Locate the cell with the specified text and output its [x, y] center coordinate. 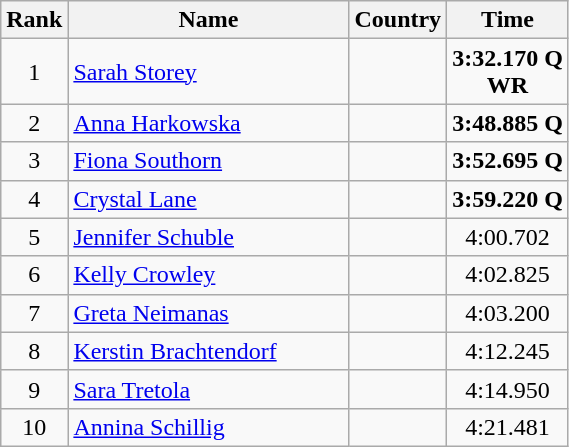
Time [508, 20]
1 [34, 72]
7 [34, 313]
Country [398, 20]
3:59.220 Q [508, 199]
10 [34, 427]
2 [34, 123]
3:52.695 Q [508, 161]
3:32.170 Q WR [508, 72]
Greta Neimanas [208, 313]
4:00.702 [508, 237]
3 [34, 161]
Crystal Lane [208, 199]
Sara Tretola [208, 389]
3:48.885 Q [508, 123]
Fiona Southorn [208, 161]
6 [34, 275]
9 [34, 389]
Name [208, 20]
Rank [34, 20]
Jennifer Schuble [208, 237]
Sarah Storey [208, 72]
4:02.825 [508, 275]
4 [34, 199]
4:12.245 [508, 351]
5 [34, 237]
4:03.200 [508, 313]
Annina Schillig [208, 427]
8 [34, 351]
Kelly Crowley [208, 275]
4:14.950 [508, 389]
Anna Harkowska [208, 123]
Kerstin Brachtendorf [208, 351]
4:21.481 [508, 427]
